Provide the [x, y] coordinate of the cell's center where the given text is located.  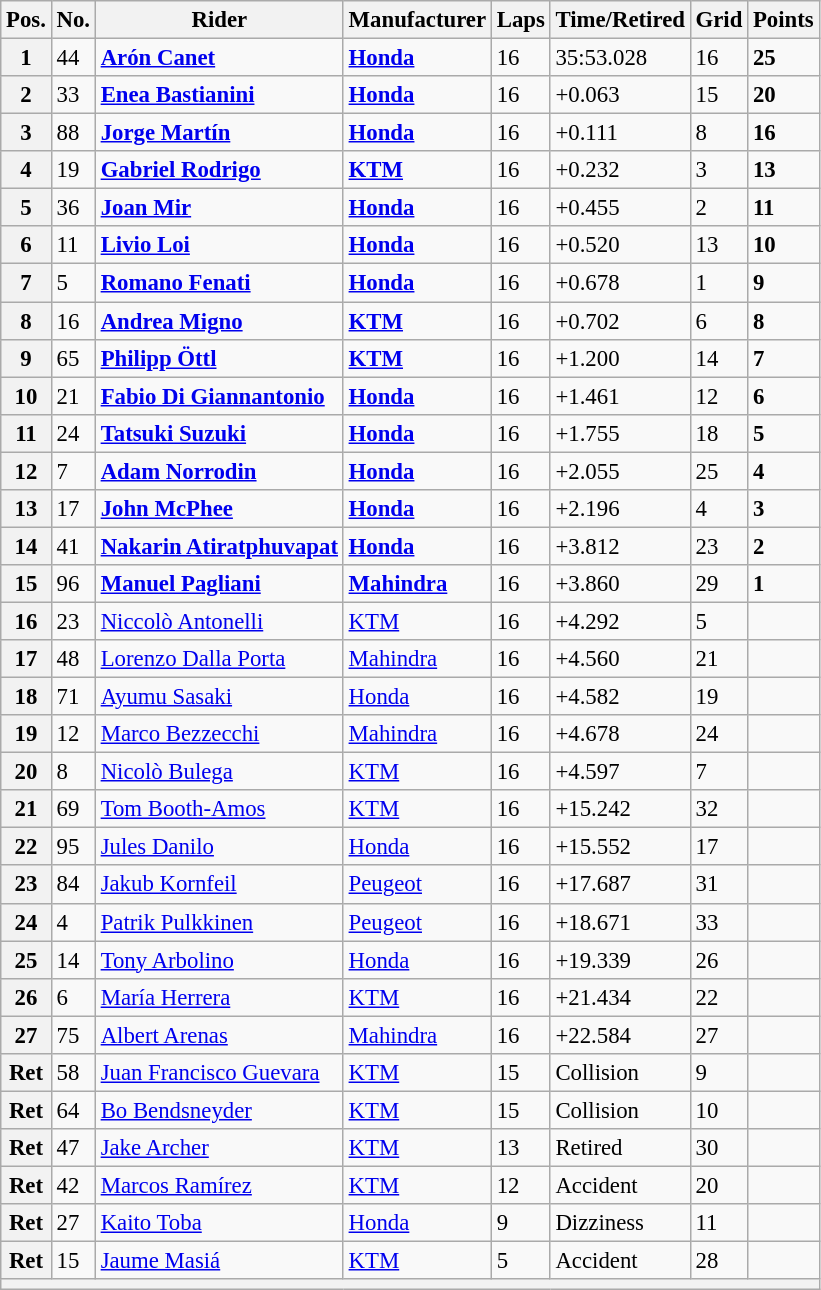
75 [73, 1035]
Manuel Pagliani [219, 584]
+19.339 [620, 960]
36 [73, 208]
Gabriel Rodrigo [219, 170]
41 [73, 546]
Marco Bezzecchi [219, 734]
65 [73, 358]
Nicolò Bulega [219, 772]
32 [718, 809]
96 [73, 584]
Jake Archer [219, 1148]
+4.292 [620, 621]
Grid [718, 20]
30 [718, 1148]
+18.671 [620, 922]
+2.055 [620, 471]
48 [73, 659]
María Herrera [219, 997]
Bo Bendsneyder [219, 1110]
Juan Francisco Guevara [219, 1073]
John McPhee [219, 509]
+0.702 [620, 321]
Time/Retired [620, 20]
Manufacturer [417, 20]
35:53.028 [620, 58]
Joan Mir [219, 208]
Andrea Migno [219, 321]
Lorenzo Dalla Porta [219, 659]
+2.196 [620, 509]
88 [73, 133]
+3.860 [620, 584]
No. [73, 20]
Ayumu Sasaki [219, 697]
42 [73, 1185]
Enea Bastianini [219, 95]
Pos. [26, 20]
64 [73, 1110]
28 [718, 1261]
71 [73, 697]
95 [73, 847]
47 [73, 1148]
31 [718, 885]
+0.455 [620, 208]
Albert Arenas [219, 1035]
+0.063 [620, 95]
44 [73, 58]
Laps [520, 20]
+4.678 [620, 734]
Niccolò Antonelli [219, 621]
+15.552 [620, 847]
+22.584 [620, 1035]
Nakarin Atiratphuvapat [219, 546]
Tony Arbolino [219, 960]
Tom Booth-Amos [219, 809]
84 [73, 885]
+1.200 [620, 358]
Marcos Ramírez [219, 1185]
58 [73, 1073]
Arón Canet [219, 58]
+0.520 [620, 245]
+21.434 [620, 997]
+0.678 [620, 283]
Jorge Martín [219, 133]
+4.560 [620, 659]
+0.111 [620, 133]
Dizziness [620, 1223]
Rider [219, 20]
Fabio Di Giannantonio [219, 396]
Tatsuki Suzuki [219, 433]
Livio Loi [219, 245]
Romano Fenati [219, 283]
+15.242 [620, 809]
29 [718, 584]
Retired [620, 1148]
+3.812 [620, 546]
Jakub Kornfeil [219, 885]
Jaume Masiá [219, 1261]
Philipp Öttl [219, 358]
Adam Norrodin [219, 471]
+17.687 [620, 885]
+0.232 [620, 170]
Kaito Toba [219, 1223]
Points [784, 20]
+1.461 [620, 396]
Patrik Pulkkinen [219, 922]
Jules Danilo [219, 847]
+4.582 [620, 697]
69 [73, 809]
+1.755 [620, 433]
+4.597 [620, 772]
